Identify which cell holds the provided text, then report its [X, Y] central coordinate. 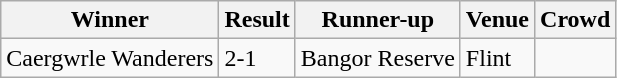
Runner-up [378, 20]
2-1 [257, 58]
Flint [497, 58]
Venue [497, 20]
Bangor Reserve [378, 58]
Result [257, 20]
Crowd [576, 20]
Caergwrle Wanderers [110, 58]
Winner [110, 20]
